Locate the cell with the specified text and output its (x, y) center coordinate. 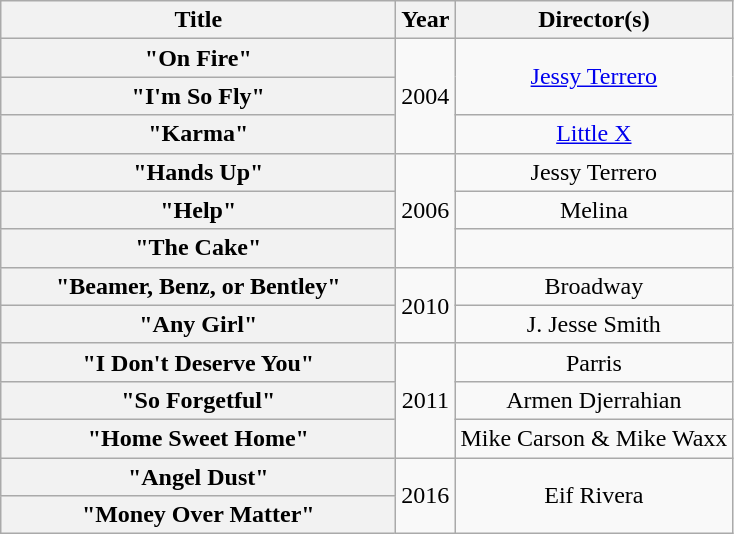
2011 (426, 400)
"Beamer, Benz, or Bentley" (198, 286)
2006 (426, 210)
"On Fire" (198, 58)
Title (198, 20)
"Any Girl" (198, 324)
Mike Carson & Mike Waxx (594, 438)
2010 (426, 305)
"Money Over Matter" (198, 515)
Director(s) (594, 20)
2016 (426, 496)
Armen Djerrahian (594, 400)
"The Cake" (198, 248)
J. Jesse Smith (594, 324)
"So Forgetful" (198, 400)
Melina (594, 210)
"I'm So Fly" (198, 96)
Year (426, 20)
"Angel Dust" (198, 477)
"I Don't Deserve You" (198, 362)
"Karma" (198, 134)
"Hands Up" (198, 172)
Eif Rivera (594, 496)
Parris (594, 362)
2004 (426, 96)
"Home Sweet Home" (198, 438)
Broadway (594, 286)
Little X (594, 134)
"Help" (198, 210)
